Capture the cell that displays the provided text and extract its [X, Y] central coordinate. 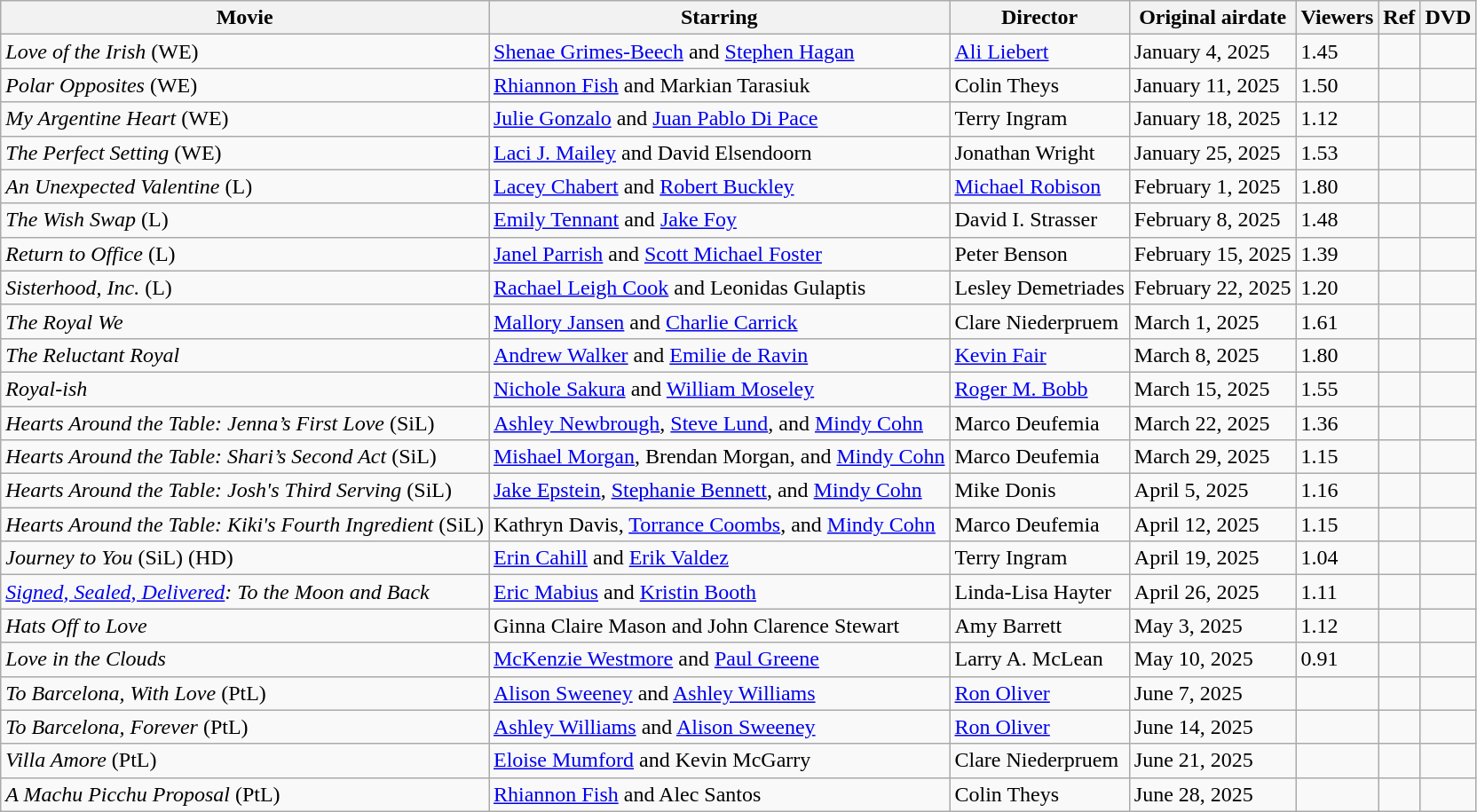
Linda-Lisa Hayter [1039, 592]
Andrew Walker and Emilie de Ravin [719, 355]
Laci J. Mailey and David Elsendoorn [719, 153]
Journey to You (SiL) (HD) [245, 558]
1.04 [1337, 558]
April 12, 2025 [1212, 524]
1.48 [1337, 220]
May 3, 2025 [1212, 626]
Amy Barrett [1039, 626]
Emily Tennant and Jake Foy [719, 220]
March 8, 2025 [1212, 355]
1.20 [1337, 288]
Jonathan Wright [1039, 153]
McKenzie Westmore and Paul Greene [719, 659]
A Machu Picchu Proposal (PtL) [245, 794]
My Argentine Heart (WE) [245, 119]
June 7, 2025 [1212, 693]
January 25, 2025 [1212, 153]
Ginna Claire Mason and John Clarence Stewart [719, 626]
The Reluctant Royal [245, 355]
January 4, 2025 [1212, 51]
1.16 [1337, 491]
Ref [1399, 18]
1.45 [1337, 51]
Mike Donis [1039, 491]
1.39 [1337, 254]
February 8, 2025 [1212, 220]
The Royal We [245, 321]
Rhiannon Fish and Markian Tarasiuk [719, 85]
Rachael Leigh Cook and Leonidas Gulaptis [719, 288]
Lesley Demetriades [1039, 288]
1.53 [1337, 153]
1.61 [1337, 321]
Ashley Williams and Alison Sweeney [719, 727]
Villa Amore (PtL) [245, 761]
Hearts Around the Table: Jenna’s First Love (SiL) [245, 423]
June 14, 2025 [1212, 727]
Eloise Mumford and Kevin McGarry [719, 761]
Alison Sweeney and Ashley Williams [719, 693]
May 10, 2025 [1212, 659]
Love of the Irish (WE) [245, 51]
Jake Epstein, Stephanie Bennett, and Mindy Cohn [719, 491]
Michael Robison [1039, 186]
DVD [1449, 18]
Kathryn Davis, Torrance Coombs, and Mindy Cohn [719, 524]
February 22, 2025 [1212, 288]
Hats Off to Love [245, 626]
Hearts Around the Table: Shari’s Second Act (SiL) [245, 457]
Kevin Fair [1039, 355]
1.36 [1337, 423]
Movie [245, 18]
June 21, 2025 [1212, 761]
Mallory Jansen and Charlie Carrick [719, 321]
Janel Parrish and Scott Michael Foster [719, 254]
Viewers [1337, 18]
Love in the Clouds [245, 659]
0.91 [1337, 659]
January 18, 2025 [1212, 119]
Sisterhood, Inc. (L) [245, 288]
Director [1039, 18]
February 1, 2025 [1212, 186]
January 11, 2025 [1212, 85]
Return to Office (L) [245, 254]
An Unexpected Valentine (L) [245, 186]
Erin Cahill and Erik Valdez [719, 558]
Signed, Sealed, Delivered: To the Moon and Back [245, 592]
Royal-ish [245, 389]
March 15, 2025 [1212, 389]
April 5, 2025 [1212, 491]
The Perfect Setting (WE) [245, 153]
June 28, 2025 [1212, 794]
March 1, 2025 [1212, 321]
The Wish Swap (L) [245, 220]
Hearts Around the Table: Josh's Third Serving (SiL) [245, 491]
Peter Benson [1039, 254]
Larry A. McLean [1039, 659]
Shenae Grimes-Beech and Stephen Hagan [719, 51]
1.11 [1337, 592]
February 15, 2025 [1212, 254]
1.50 [1337, 85]
April 26, 2025 [1212, 592]
Lacey Chabert and Robert Buckley [719, 186]
To Barcelona, Forever (PtL) [245, 727]
Original airdate [1212, 18]
Roger M. Bobb [1039, 389]
Polar Opposites (WE) [245, 85]
Rhiannon Fish and Alec Santos [719, 794]
March 22, 2025 [1212, 423]
Ali Liebert [1039, 51]
Julie Gonzalo and Juan Pablo Di Pace [719, 119]
Mishael Morgan, Brendan Morgan, and Mindy Cohn [719, 457]
Starring [719, 18]
David I. Strasser [1039, 220]
Nichole Sakura and William Moseley [719, 389]
1.55 [1337, 389]
Eric Mabius and Kristin Booth [719, 592]
Ashley Newbrough, Steve Lund, and Mindy Cohn [719, 423]
Hearts Around the Table: Kiki's Fourth Ingredient (SiL) [245, 524]
April 19, 2025 [1212, 558]
To Barcelona, With Love (PtL) [245, 693]
March 29, 2025 [1212, 457]
